Detect which cell encompasses the target text, then output its (X, Y) center coordinate. 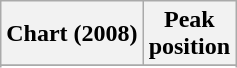
Peak position (189, 34)
Chart (2008) (72, 34)
